Search for the cell housing the specified text and yield its [x, y] center coordinate. 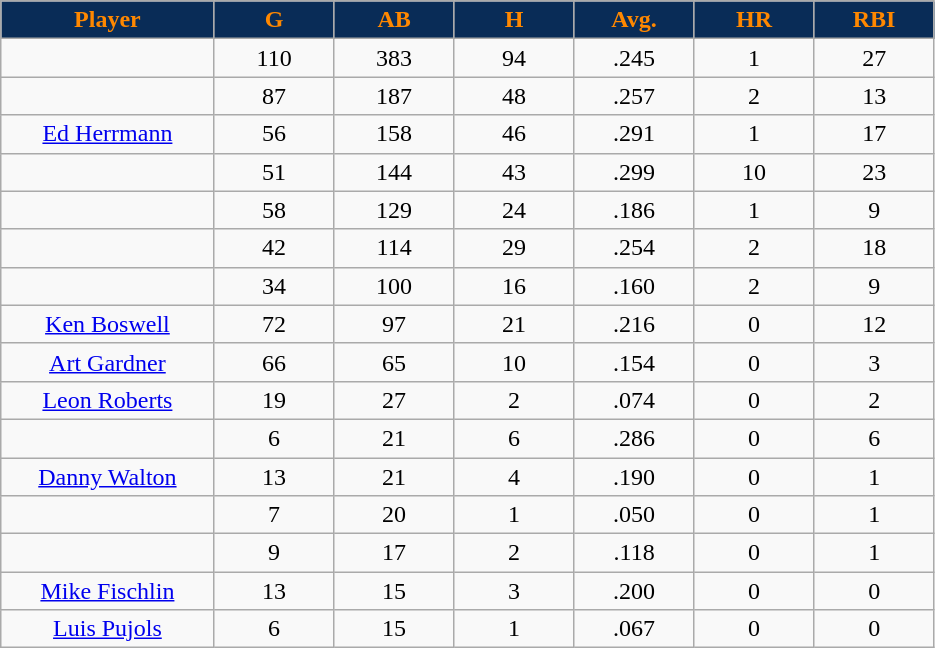
144 [394, 172]
16 [514, 286]
.286 [634, 438]
23 [874, 172]
.074 [634, 400]
51 [274, 172]
HR [754, 20]
.118 [634, 553]
42 [274, 248]
RBI [874, 20]
46 [514, 134]
29 [514, 248]
383 [394, 58]
Luis Pujols [108, 629]
.067 [634, 629]
.257 [634, 96]
Art Gardner [108, 362]
.186 [634, 210]
Danny Walton [108, 477]
18 [874, 248]
7 [274, 515]
.216 [634, 324]
G [274, 20]
48 [514, 96]
Mike Fischlin [108, 591]
19 [274, 400]
97 [394, 324]
Avg. [634, 20]
56 [274, 134]
110 [274, 58]
158 [394, 134]
65 [394, 362]
AB [394, 20]
87 [274, 96]
.190 [634, 477]
H [514, 20]
34 [274, 286]
.245 [634, 58]
.160 [634, 286]
58 [274, 210]
100 [394, 286]
4 [514, 477]
24 [514, 210]
Ed Herrmann [108, 134]
.291 [634, 134]
.200 [634, 591]
.154 [634, 362]
.299 [634, 172]
Leon Roberts [108, 400]
Player [108, 20]
.050 [634, 515]
129 [394, 210]
20 [394, 515]
43 [514, 172]
Ken Boswell [108, 324]
72 [274, 324]
66 [274, 362]
187 [394, 96]
12 [874, 324]
114 [394, 248]
.254 [634, 248]
94 [514, 58]
